From the cell containing the given text, extract its center point as (x, y) coordinate. 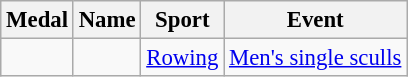
Rowing (182, 58)
Medal (38, 20)
Event (316, 20)
Men's single sculls (316, 58)
Sport (182, 20)
Name (107, 20)
